Return (X, Y) of the center of cell containing provided text 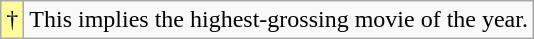
This implies the highest-grossing movie of the year. (279, 20)
† (12, 20)
